Provide the (x, y) coordinate of the cell's center where the given text is located.  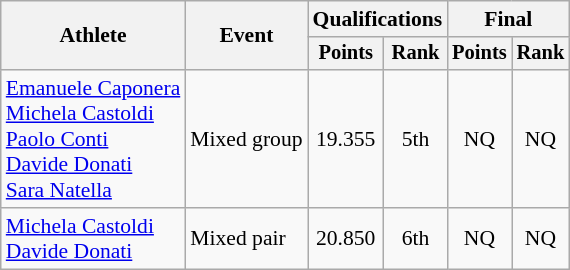
Athlete (94, 36)
19.355 (346, 139)
5th (416, 139)
Qualifications (378, 19)
20.850 (346, 238)
Mixed pair (246, 238)
6th (416, 238)
Event (246, 36)
Emanuele CaponeraMichela CastoldiPaolo ContiDavide DonatiSara Natella (94, 139)
Final (508, 19)
Michela CastoldiDavide Donati (94, 238)
Mixed group (246, 139)
